Scan for the cell matching the given text and deliver its [x, y] coordinate at center. 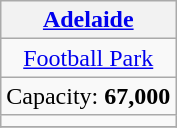
Football Park [88, 58]
Capacity: 67,000 [88, 96]
Adelaide [88, 20]
